Return the [x, y] coordinate for the center point of the cell that contains the specified text.  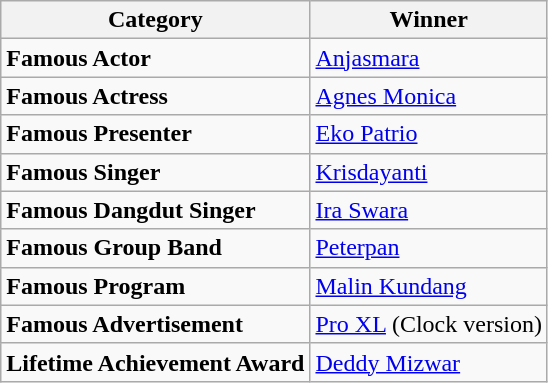
Famous Actress [156, 96]
Malin Kundang [428, 286]
Famous Singer [156, 172]
Ira Swara [428, 210]
Winner [428, 20]
Famous Group Band [156, 248]
Category [156, 20]
Famous Dangdut Singer [156, 210]
Krisdayanti [428, 172]
Lifetime Achievement Award [156, 362]
Eko Patrio [428, 134]
Deddy Mizwar [428, 362]
Peterpan [428, 248]
Famous Program [156, 286]
Famous Actor [156, 58]
Famous Advertisement [156, 324]
Anjasmara [428, 58]
Famous Presenter [156, 134]
Pro XL (Clock version) [428, 324]
Agnes Monica [428, 96]
